For the text-containing cell, return its midpoint in [x, y] coordinate format. 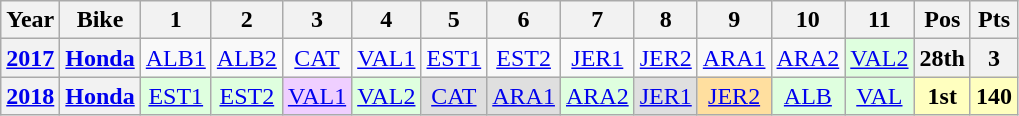
2 [246, 20]
ALB1 [176, 58]
2017 [30, 58]
ALB [808, 96]
28th [942, 58]
4 [386, 20]
Bike [100, 20]
7 [597, 20]
9 [734, 20]
1st [942, 96]
5 [454, 20]
10 [808, 20]
Year [30, 20]
140 [994, 96]
2018 [30, 96]
8 [666, 20]
1 [176, 20]
VAL [880, 96]
Pos [942, 20]
6 [524, 20]
Pts [994, 20]
ALB2 [246, 58]
11 [880, 20]
